For the text-containing cell, return its midpoint in [X, Y] coordinate format. 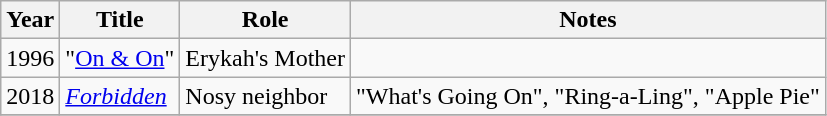
Year [30, 20]
2018 [30, 96]
Role [266, 20]
Title [120, 20]
Forbidden [120, 96]
"What's Going On", "Ring-a-Ling", "Apple Pie" [588, 96]
Notes [588, 20]
Erykah's Mother [266, 58]
Nosy neighbor [266, 96]
"On & On" [120, 58]
1996 [30, 58]
